Determine the [x, y] coordinate at the center of the cell enclosing the given text.  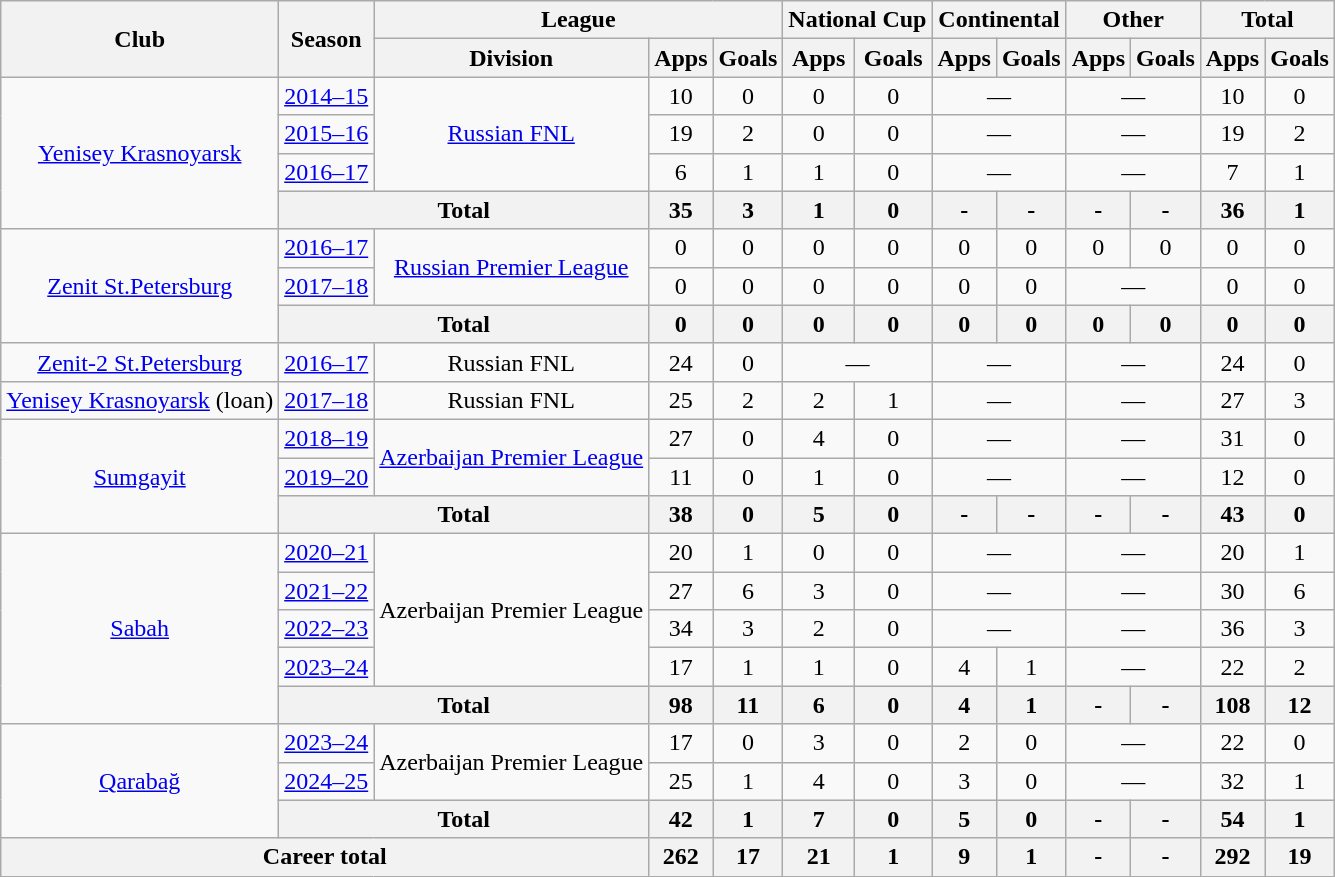
National Cup [858, 20]
Club [140, 39]
31 [1232, 438]
Zenit St.Petersburg [140, 286]
Zenit-2 St.Petersburg [140, 362]
Division [512, 58]
Career total [325, 857]
2024–25 [326, 781]
Yenisey Krasnoyarsk [140, 153]
Continental [999, 20]
35 [681, 210]
Sabah [140, 629]
21 [819, 857]
Other [1133, 20]
108 [1232, 705]
262 [681, 857]
2020–21 [326, 553]
54 [1232, 819]
2019–20 [326, 477]
292 [1232, 857]
2018–19 [326, 438]
2022–23 [326, 629]
38 [681, 515]
Russian Premier League [512, 267]
43 [1232, 515]
9 [964, 857]
30 [1232, 591]
2014–15 [326, 96]
34 [681, 629]
League [578, 20]
32 [1232, 781]
42 [681, 819]
Season [326, 39]
Sumgayit [140, 476]
2015–16 [326, 134]
Yenisey Krasnoyarsk (loan) [140, 400]
Qarabağ [140, 781]
2021–22 [326, 591]
98 [681, 705]
